Return (x, y) of the center of cell containing provided text 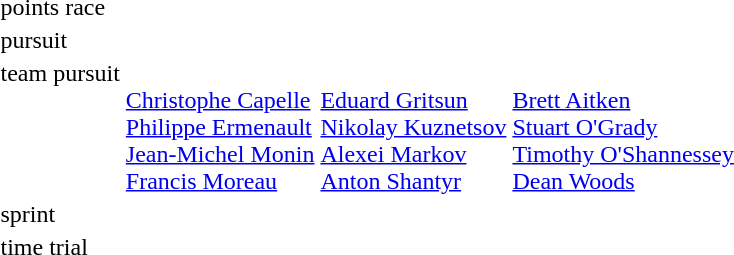
Christophe CapellePhilippe ErmenaultJean-Michel MoninFrancis Moreau (220, 127)
Eduard GritsunNikolay KuznetsovAlexei MarkovAnton Shantyr (414, 127)
